Return (X, Y) of the center of cell containing provided text 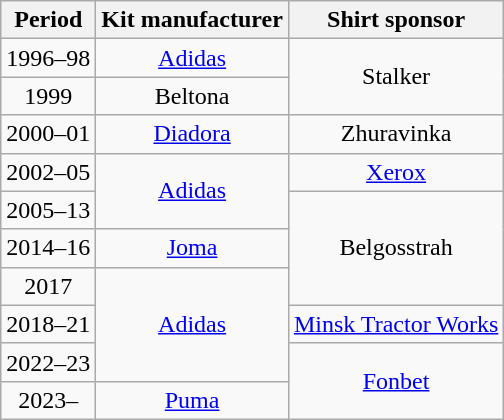
Beltona (192, 96)
Period (48, 20)
Puma (192, 400)
2018–21 (48, 324)
2000–01 (48, 134)
2022–23 (48, 362)
Fonbet (396, 381)
Zhuravinka (396, 134)
Kit manufacturer (192, 20)
Shirt sponsor (396, 20)
2002–05 (48, 172)
2014–16 (48, 248)
Stalker (396, 77)
Joma (192, 248)
Diadora (192, 134)
Belgosstrah (396, 248)
Minsk Tractor Works (396, 324)
2005–13 (48, 210)
1999 (48, 96)
2017 (48, 286)
2023– (48, 400)
Xerox (396, 172)
1996–98 (48, 58)
